Locate the cell with the specified text and output its (x, y) center coordinate. 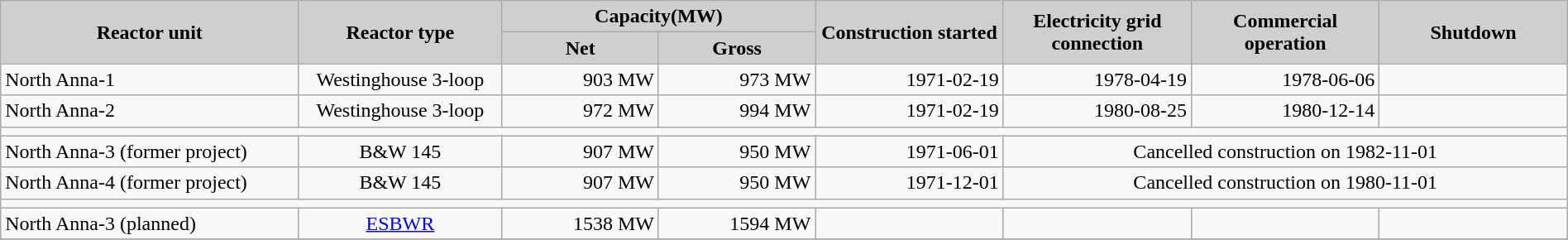
Reactor unit (150, 32)
903 MW (581, 79)
1971-12-01 (910, 183)
Capacity(MW) (658, 17)
1980-12-14 (1285, 111)
Commercial operation (1285, 32)
Gross (736, 48)
North Anna-1 (150, 79)
972 MW (581, 111)
1538 MW (581, 223)
1971-06-01 (910, 151)
North Anna-3 (former project) (150, 151)
North Anna-3 (planned) (150, 223)
1980-08-25 (1097, 111)
Electricity grid connection (1097, 32)
North Anna-4 (former project) (150, 183)
ESBWR (400, 223)
Reactor type (400, 32)
1594 MW (736, 223)
1978-06-06 (1285, 79)
Shutdown (1474, 32)
973 MW (736, 79)
North Anna-2 (150, 111)
Cancelled construction on 1980-11-01 (1285, 183)
1978-04-19 (1097, 79)
Cancelled construction on 1982-11-01 (1285, 151)
994 MW (736, 111)
Net (581, 48)
Construction started (910, 32)
